Scan for the cell matching the given text and deliver its [X, Y] coordinate at center. 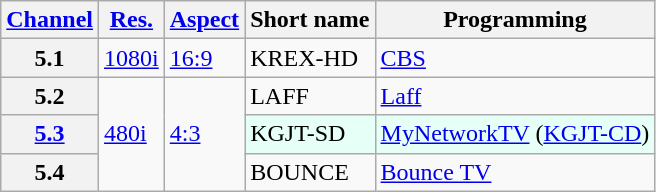
4:3 [204, 134]
MyNetworkTV (KGJT-CD) [515, 134]
CBS [515, 58]
Aspect [204, 20]
Programming [515, 20]
5.2 [50, 96]
1080i [132, 58]
5.3 [50, 134]
Res. [132, 20]
Laff [515, 96]
480i [132, 134]
Channel [50, 20]
BOUNCE [310, 172]
LAFF [310, 96]
16:9 [204, 58]
Bounce TV [515, 172]
KGJT-SD [310, 134]
Short name [310, 20]
5.4 [50, 172]
KREX-HD [310, 58]
5.1 [50, 58]
